Return [X, Y] of the center of cell containing provided text 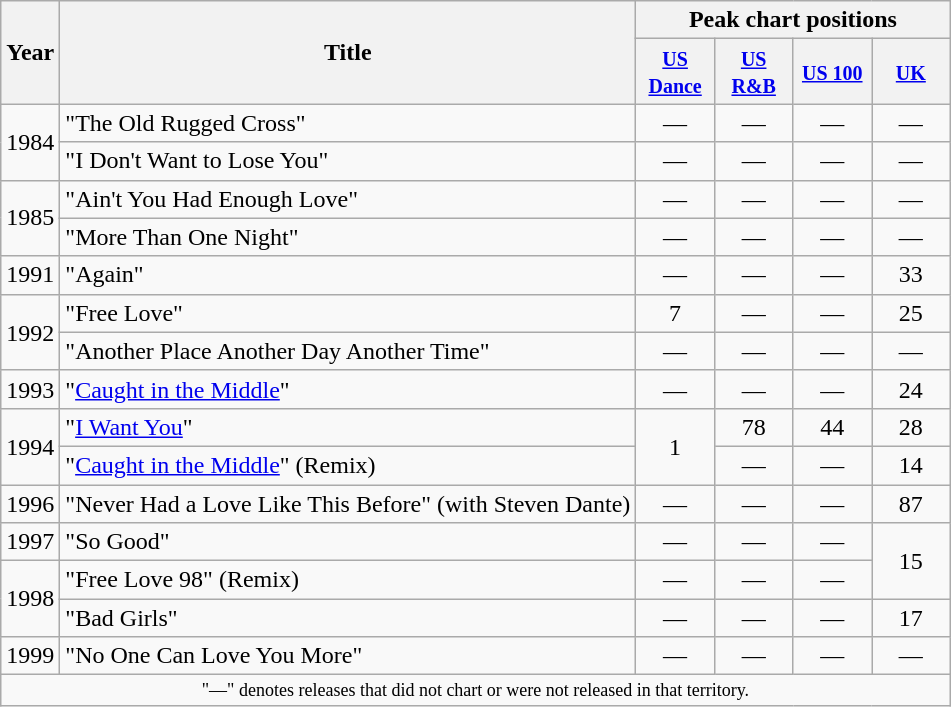
Year [30, 52]
"Ain't You Had Enough Love" [348, 199]
1999 [30, 656]
"Another Place Another Day Another Time" [348, 351]
1984 [30, 142]
US R&B [754, 72]
44 [832, 427]
"I Want You" [348, 427]
7 [676, 313]
"More Than One Night" [348, 237]
1 [676, 446]
"Never Had a Love Like This Before" (with Steven Dante) [348, 503]
78 [754, 427]
"No One Can Love You More" [348, 656]
24 [912, 389]
"Bad Girls" [348, 618]
25 [912, 313]
"The Old Rugged Cross" [348, 123]
1993 [30, 389]
"Free Love 98" (Remix) [348, 580]
"I Don't Want to Lose You" [348, 161]
"Caught in the Middle" [348, 389]
14 [912, 465]
1996 [30, 503]
US Dance [676, 72]
1998 [30, 599]
1992 [30, 332]
28 [912, 427]
"So Good" [348, 542]
"Caught in the Middle" (Remix) [348, 465]
15 [912, 561]
Title [348, 52]
1997 [30, 542]
Peak chart positions [793, 20]
17 [912, 618]
1994 [30, 446]
87 [912, 503]
"—" denotes releases that did not chart or were not released in that territory. [476, 690]
1985 [30, 218]
1991 [30, 275]
33 [912, 275]
US 100 [832, 72]
UK [912, 72]
"Free Love" [348, 313]
"Again" [348, 275]
